Determine the [X, Y] coordinate at the center of the cell enclosing the given text.  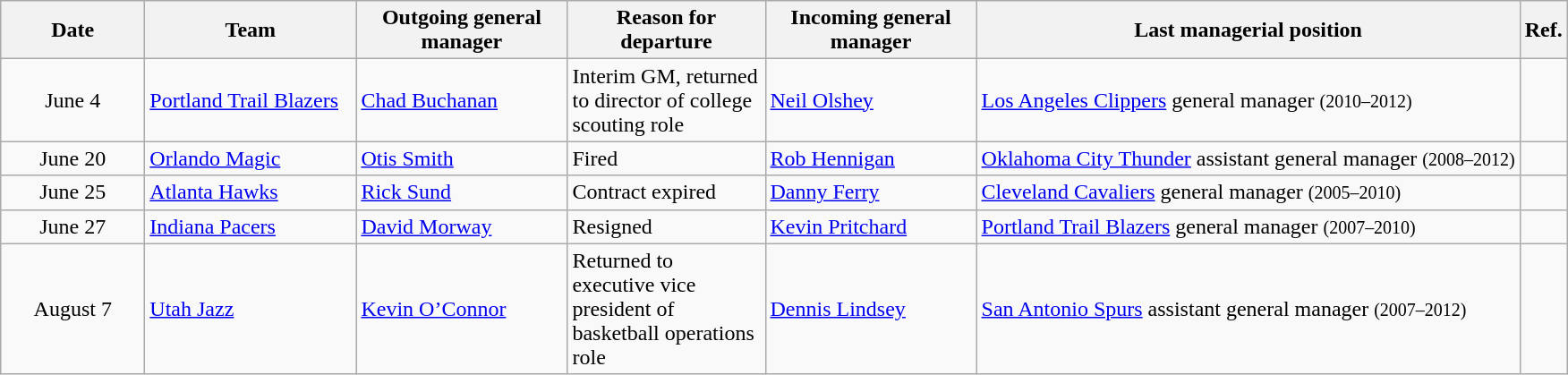
Portland Trail Blazers [251, 100]
Utah Jazz [251, 309]
Rob Hennigan [871, 158]
June 20 [73, 158]
Oklahoma City Thunder assistant general manager (2008–2012) [1248, 158]
Ref. [1543, 30]
June 25 [73, 192]
June 27 [73, 226]
Chad Buchanan [462, 100]
Date [73, 30]
Otis Smith [462, 158]
Fired [666, 158]
Last managerial position [1248, 30]
Team [251, 30]
Danny Ferry [871, 192]
Returned to executive vice president of basketball operations role [666, 309]
Kevin Pritchard [871, 226]
Los Angeles Clippers general manager (2010–2012) [1248, 100]
Interim GM, returned to director of college scouting role [666, 100]
Cleveland Cavaliers general manager (2005–2010) [1248, 192]
Portland Trail Blazers general manager (2007–2010) [1248, 226]
Reason for departure [666, 30]
Resigned [666, 226]
Orlando Magic [251, 158]
August 7 [73, 309]
Neil Olshey [871, 100]
Incoming general manager [871, 30]
June 4 [73, 100]
Dennis Lindsey [871, 309]
Outgoing general manager [462, 30]
Contract expired [666, 192]
Rick Sund [462, 192]
Kevin O’Connor [462, 309]
Atlanta Hawks [251, 192]
David Morway [462, 226]
Indiana Pacers [251, 226]
San Antonio Spurs assistant general manager (2007–2012) [1248, 309]
